Return [x, y] of the center of cell containing provided text 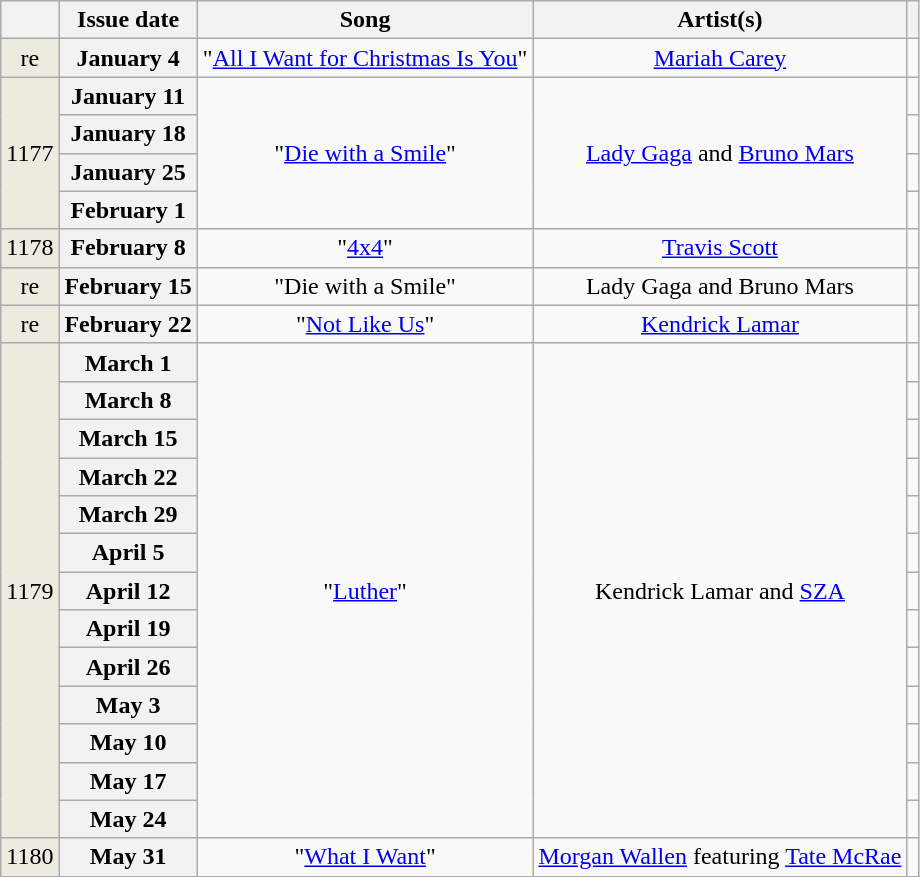
May 24 [128, 819]
March 29 [128, 515]
Song [365, 20]
April 19 [128, 629]
"Not Like Us" [365, 324]
1178 [30, 248]
January 11 [128, 96]
May 10 [128, 743]
January 18 [128, 134]
April 12 [128, 591]
May 31 [128, 857]
May 3 [128, 705]
Artist(s) [720, 20]
January 4 [128, 58]
February 22 [128, 324]
Issue date [128, 20]
March 22 [128, 477]
1177 [30, 153]
January 25 [128, 172]
Kendrick Lamar and SZA [720, 590]
1179 [30, 590]
March 1 [128, 362]
April 26 [128, 667]
Mariah Carey [720, 58]
March 15 [128, 438]
March 8 [128, 400]
Kendrick Lamar [720, 324]
Travis Scott [720, 248]
May 17 [128, 781]
April 5 [128, 553]
"4x4" [365, 248]
"What I Want" [365, 857]
February 8 [128, 248]
"All I Want for Christmas Is You" [365, 58]
February 15 [128, 286]
1180 [30, 857]
Morgan Wallen featuring Tate McRae [720, 857]
February 1 [128, 210]
"Luther" [365, 590]
